Provide the (X, Y) coordinate of the cell's center where the given text is located.  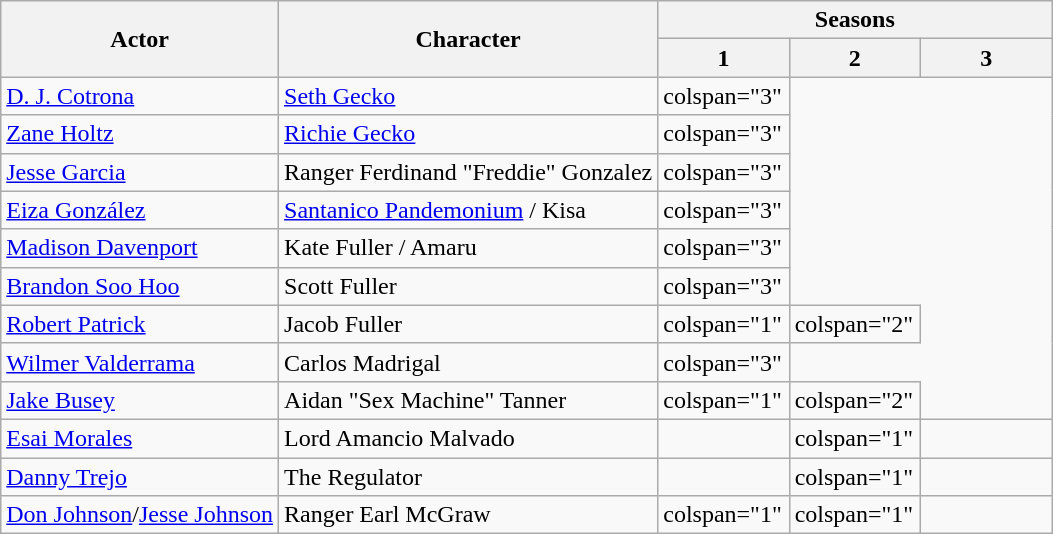
Scott Fuller (468, 286)
3 (986, 58)
Brandon Soo Hoo (140, 286)
Zane Holtz (140, 134)
Character (468, 39)
Jake Busey (140, 400)
Esai Morales (140, 438)
1 (724, 58)
The Regulator (468, 477)
Seasons (855, 20)
Lord Amancio Malvado (468, 438)
Jacob Fuller (468, 324)
Robert Patrick (140, 324)
Richie Gecko (468, 134)
Danny Trejo (140, 477)
Eiza González (140, 210)
Aidan "Sex Machine" Tanner (468, 400)
Seth Gecko (468, 96)
Kate Fuller / Amaru (468, 248)
Madison Davenport (140, 248)
Jesse Garcia (140, 172)
Carlos Madrigal (468, 362)
Wilmer Valderrama (140, 362)
Santanico Pandemonium / Kisa (468, 210)
Don Johnson/Jesse Johnson (140, 515)
D. J. Cotrona (140, 96)
Actor (140, 39)
Ranger Earl McGraw (468, 515)
Ranger Ferdinand "Freddie" Gonzalez (468, 172)
2 (854, 58)
